Return (X, Y) of the center of cell containing provided text 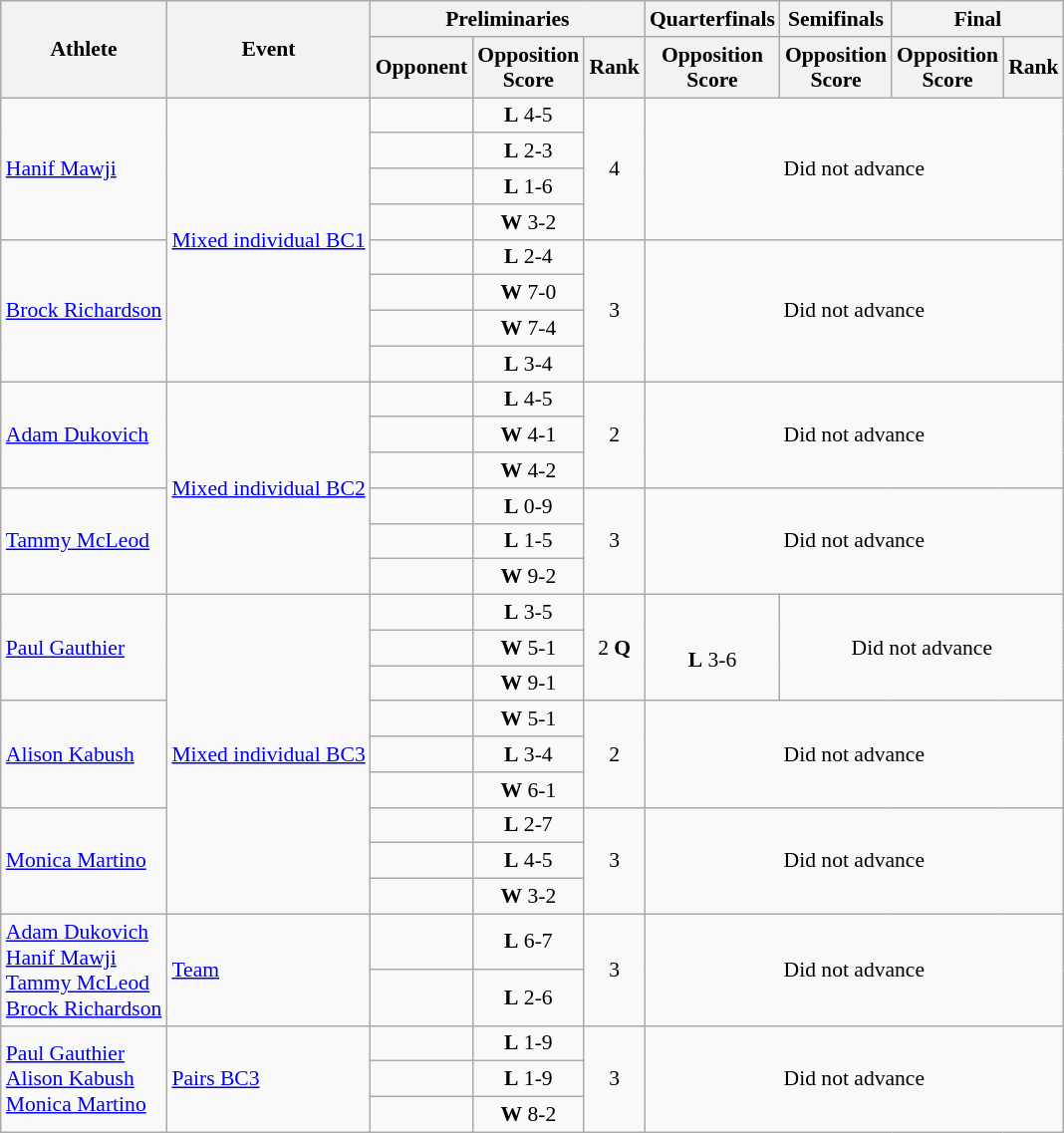
Monica Martino (84, 861)
Brock Richardson (84, 310)
Adam Dukovich (84, 434)
Alison Kabush (84, 755)
Paul Gauthier (84, 648)
Pairs BC3 (268, 1078)
Athlete (84, 50)
W 9-2 (528, 577)
Team (268, 970)
L 6-7 (528, 942)
L 3-5 (528, 613)
L 2-6 (528, 997)
W 4-2 (528, 470)
Mixed individual BC1 (268, 239)
L 2-7 (528, 825)
L 1-6 (528, 186)
W 9-1 (528, 684)
Event (268, 50)
W 6-1 (528, 790)
Tammy McLeod (84, 542)
L 2-4 (528, 257)
Adam Dukovich Hanif Mawji Tammy McLeod Brock Richardson (84, 970)
L 3-6 (712, 648)
Quarterfinals (712, 19)
L 1-5 (528, 541)
Paul Gauthier Alison Kabush Monica Martino (84, 1078)
Semifinals (836, 19)
Preliminaries (508, 19)
L 0-9 (528, 506)
Opponent (422, 68)
2 Q (614, 648)
4 (614, 168)
W 4-1 (528, 435)
Mixed individual BC2 (268, 488)
W 7-0 (528, 293)
Hanif Mawji (84, 168)
Final (978, 19)
W 8-2 (528, 1115)
L 2-3 (528, 151)
W 7-4 (528, 329)
Mixed individual BC3 (268, 755)
